Provide the [X, Y] coordinate of the cell's center where the given text is located.  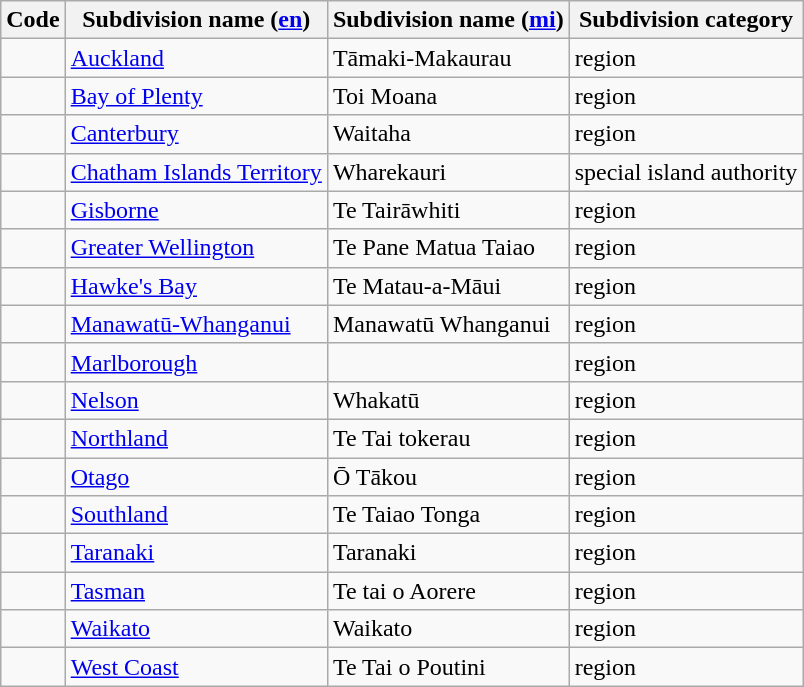
Te Pane Matua Taiao [448, 248]
special island authority [686, 172]
Te Matau-a-Māui [448, 286]
Wharekauri [448, 172]
Auckland [196, 58]
Bay of Plenty [196, 96]
Ō Tākou [448, 477]
Whakatū [448, 400]
Marlborough [196, 362]
Gisborne [196, 210]
Tāmaki-Makaurau [448, 58]
Subdivision name (en) [196, 20]
Tasman [196, 591]
Chatham Islands Territory [196, 172]
Northland [196, 438]
Code [33, 20]
Southland [196, 515]
Nelson [196, 400]
Subdivision category [686, 20]
Te Tai o Poutini [448, 667]
Subdivision name (mi) [448, 20]
Hawke's Bay [196, 286]
Toi Moana [448, 96]
West Coast [196, 667]
Te Tairāwhiti [448, 210]
Canterbury [196, 134]
Te tai o Aorere [448, 591]
Greater Wellington [196, 248]
Otago [196, 477]
Te Tai tokerau [448, 438]
Te Taiao Tonga [448, 515]
Manawatū-Whanganui [196, 324]
Waitaha [448, 134]
Manawatū Whanganui [448, 324]
